Output the (X, Y) coordinate of the center of the cell containing the given text.  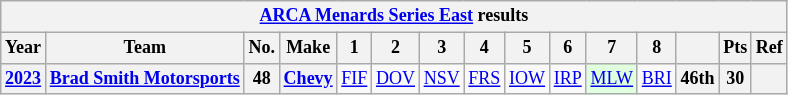
8 (656, 48)
6 (568, 48)
FRS (484, 78)
4 (484, 48)
2023 (24, 78)
Year (24, 48)
3 (442, 48)
Team (144, 48)
FIF (354, 78)
5 (528, 48)
DOV (396, 78)
30 (736, 78)
Ref (769, 48)
Brad Smith Motorsports (144, 78)
MLW (612, 78)
46th (698, 78)
No. (262, 48)
IOW (528, 78)
7 (612, 48)
ARCA Menards Series East results (394, 16)
48 (262, 78)
2 (396, 48)
Pts (736, 48)
NSV (442, 78)
1 (354, 48)
IRP (568, 78)
Chevy (308, 78)
Make (308, 48)
BRI (656, 78)
